Determine the [x, y] coordinate at the center of the cell enclosing the given text.  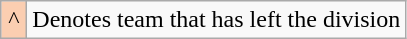
^ [14, 20]
Denotes team that has left the division [216, 20]
